Identify which cell holds the provided text, then report its [X, Y] central coordinate. 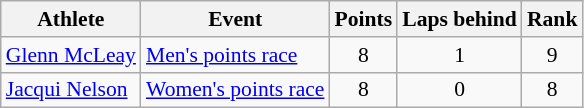
Jacqui Nelson [71, 90]
Men's points race [236, 55]
9 [552, 55]
Athlete [71, 19]
Event [236, 19]
Rank [552, 19]
Women's points race [236, 90]
Laps behind [460, 19]
Glenn McLeay [71, 55]
Points [363, 19]
1 [460, 55]
0 [460, 90]
